Find where the given text appears and provide that cell's center as [X, Y] coordinate. 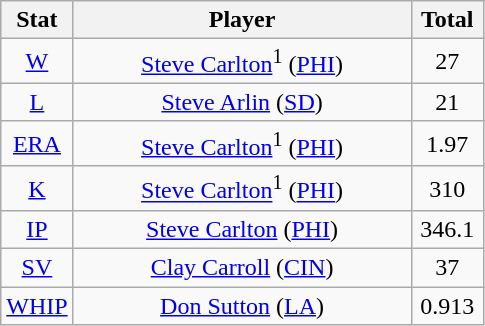
0.913 [447, 306]
Player [242, 20]
K [37, 188]
37 [447, 268]
Steve Carlton (PHI) [242, 230]
SV [37, 268]
WHIP [37, 306]
1.97 [447, 144]
IP [37, 230]
ERA [37, 144]
Total [447, 20]
21 [447, 102]
Clay Carroll (CIN) [242, 268]
Don Sutton (LA) [242, 306]
Stat [37, 20]
L [37, 102]
310 [447, 188]
27 [447, 62]
346.1 [447, 230]
Steve Arlin (SD) [242, 102]
W [37, 62]
